Return [X, Y] of the center of cell containing provided text 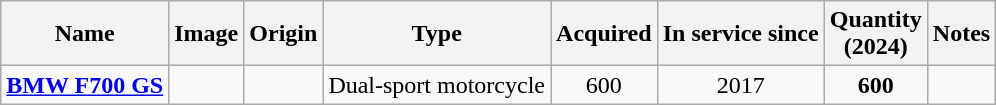
Name [85, 34]
Notes [961, 34]
BMW F700 GS [85, 85]
Acquired [604, 34]
Quantity(2024) [876, 34]
Image [206, 34]
Origin [284, 34]
2017 [740, 85]
Dual-sport motorcycle [437, 85]
Type [437, 34]
In service since [740, 34]
